Provide the (X, Y) coordinate of the cell's center where the given text is located.  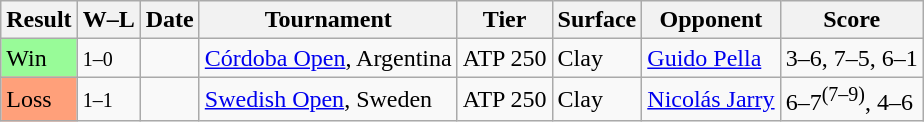
Date (170, 20)
Swedish Open, Sweden (328, 100)
Surface (597, 20)
W–L (108, 20)
Opponent (711, 20)
Córdoba Open, Argentina (328, 58)
Score (852, 20)
Nicolás Jarry (711, 100)
Result (39, 20)
Win (39, 58)
Loss (39, 100)
Tier (504, 20)
Guido Pella (711, 58)
6–7(7–9), 4–6 (852, 100)
1–1 (108, 100)
Tournament (328, 20)
1–0 (108, 58)
3–6, 7–5, 6–1 (852, 58)
